Scan for the cell matching the given text and deliver its [x, y] coordinate at center. 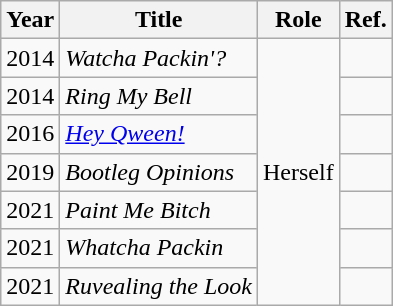
Watcha Packin'? [159, 58]
Ring My Bell [159, 96]
Year [30, 20]
Title [159, 20]
2016 [30, 134]
Herself [299, 172]
Whatcha Packin [159, 248]
2019 [30, 172]
Paint Me Bitch [159, 210]
Ruvealing the Look [159, 286]
Hey Qween! [159, 134]
Bootleg Opinions [159, 172]
Ref. [366, 20]
Role [299, 20]
